Detect which cell encompasses the target text, then output its (x, y) center coordinate. 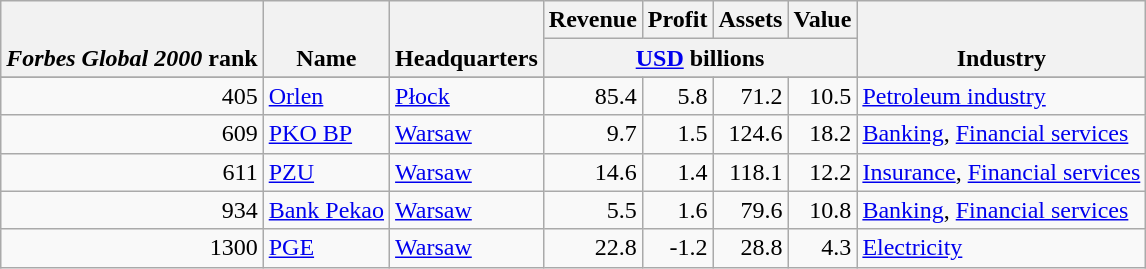
10.5 (822, 96)
PGE (326, 248)
611 (132, 172)
Electricity (1002, 248)
Industry (1002, 39)
Płock (467, 96)
28.8 (750, 248)
71.2 (750, 96)
Orlen (326, 96)
9.7 (592, 134)
USD billions (700, 58)
85.4 (592, 96)
Assets (750, 20)
-1.2 (678, 248)
10.8 (822, 210)
Profit (678, 20)
Petroleum industry (1002, 96)
5.8 (678, 96)
1.6 (678, 210)
934 (132, 210)
1.4 (678, 172)
609 (132, 134)
Value (822, 20)
124.6 (750, 134)
405 (132, 96)
Bank Pekao (326, 210)
1300 (132, 248)
12.2 (822, 172)
1.5 (678, 134)
Headquarters (467, 39)
PZU (326, 172)
Revenue (592, 20)
118.1 (750, 172)
Forbes Global 2000 rank (132, 39)
22.8 (592, 248)
14.6 (592, 172)
Insurance, Financial services (1002, 172)
18.2 (822, 134)
5.5 (592, 210)
79.6 (750, 210)
PKO BP (326, 134)
Name (326, 39)
4.3 (822, 248)
